Provide the (x, y) coordinate of the cell's center where the given text is located.  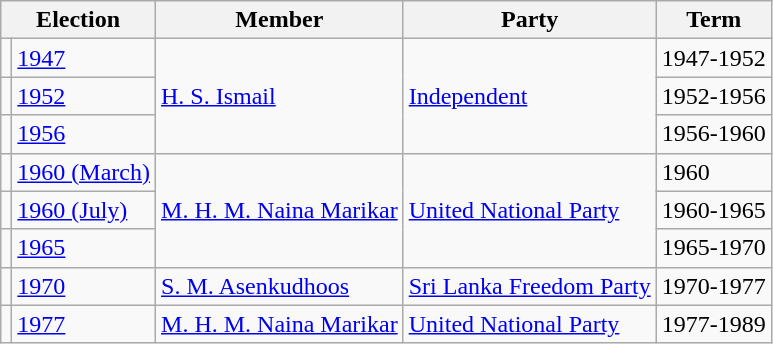
Sri Lanka Freedom Party (530, 286)
1970-1977 (714, 286)
1947-1952 (714, 58)
Election (78, 20)
1952-1956 (714, 96)
H. S. Ismail (280, 96)
1947 (84, 58)
1977 (84, 324)
S. M. Asenkudhoos (280, 286)
Party (530, 20)
1965 (84, 248)
Member (280, 20)
1960 (July) (84, 210)
Term (714, 20)
1960 (March) (84, 172)
1960-1965 (714, 210)
1956-1960 (714, 134)
Independent (530, 96)
1970 (84, 286)
1956 (84, 134)
1965-1970 (714, 248)
1960 (714, 172)
1977-1989 (714, 324)
1952 (84, 96)
